Capture the cell that displays the provided text and extract its [X, Y] central coordinate. 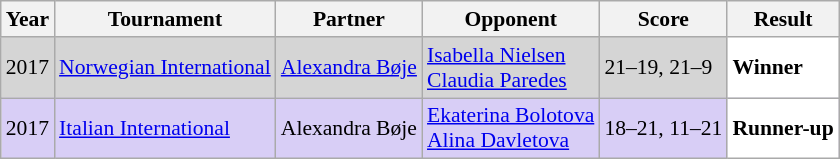
Result [782, 19]
Runner-up [782, 128]
Ekaterina Bolotova Alina Davletova [510, 128]
Score [663, 19]
Year [28, 19]
Opponent [510, 19]
18–21, 11–21 [663, 128]
Tournament [165, 19]
21–19, 21–9 [663, 68]
Isabella Nielsen Claudia Paredes [510, 68]
Winner [782, 68]
Italian International [165, 128]
Norwegian International [165, 68]
Partner [349, 19]
